From the cell containing the given text, extract its center point as [x, y] coordinate. 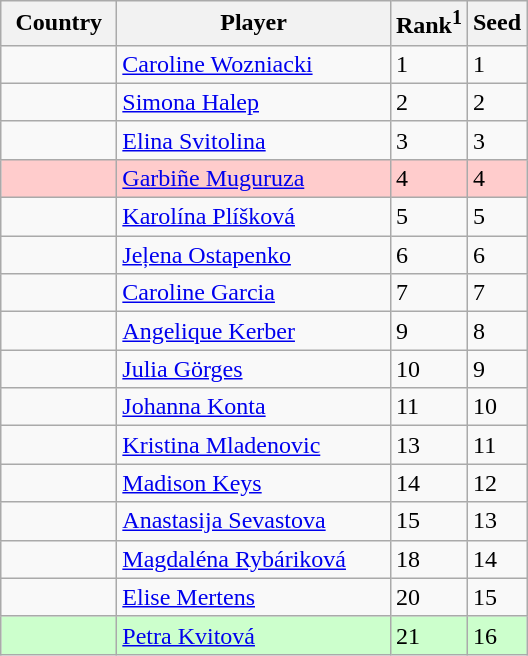
16 [496, 635]
Anastasija Sevastova [254, 521]
Elise Mertens [254, 597]
Seed [496, 24]
Jeļena Ostapenko [254, 255]
Elina Svitolina [254, 140]
Caroline Wozniacki [254, 64]
8 [496, 331]
Angelique Kerber [254, 331]
Rank1 [428, 24]
Simona Halep [254, 102]
20 [428, 597]
Petra Kvitová [254, 635]
21 [428, 635]
Madison Keys [254, 483]
12 [496, 483]
18 [428, 559]
Johanna Konta [254, 407]
Garbiñe Muguruza [254, 178]
Country [59, 24]
Julia Görges [254, 369]
Player [254, 24]
Caroline Garcia [254, 293]
Kristina Mladenovic [254, 445]
Magdaléna Rybáriková [254, 559]
Karolína Plíšková [254, 217]
